Return [X, Y] of the center of cell containing provided text 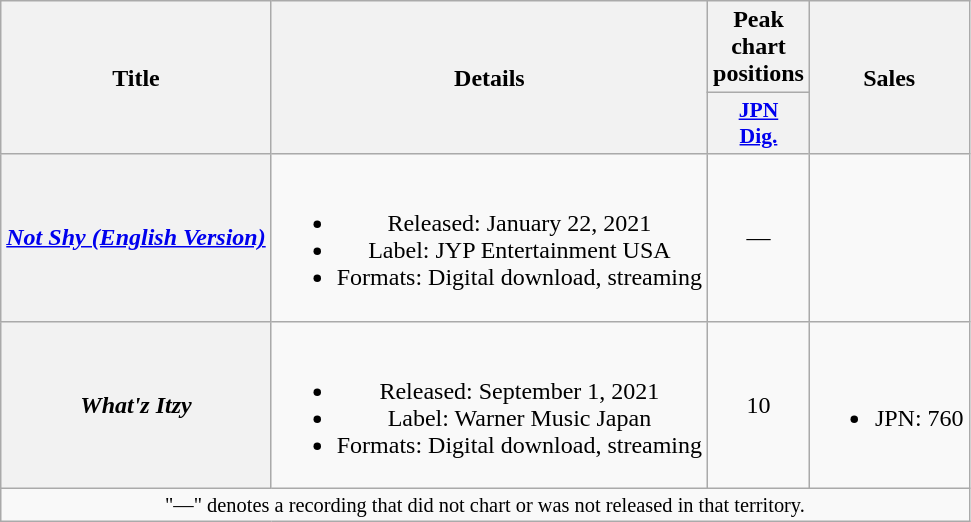
Sales [889, 78]
Released: September 1, 2021 Label: Warner Music JapanFormats: Digital download, streaming [489, 404]
— [759, 238]
Title [136, 78]
"—" denotes a recording that did not chart or was not released in that territory. [485, 505]
Not Shy (English Version) [136, 238]
What'z Itzy [136, 404]
Released: January 22, 2021 Label: JYP Entertainment USAFormats: Digital download, streaming [489, 238]
Details [489, 78]
JPN: 760 [889, 404]
10 [759, 404]
JPNDig. [759, 124]
Peak chart positions [759, 47]
